From the cell containing the given text, extract its center point as (X, Y) coordinate. 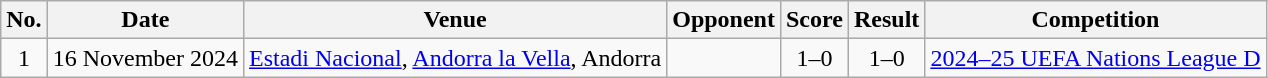
No. (24, 20)
Estadi Nacional, Andorra la Vella, Andorra (456, 58)
Date (145, 20)
Result (886, 20)
Competition (1096, 20)
2024–25 UEFA Nations League D (1096, 58)
Opponent (724, 20)
Venue (456, 20)
Score (814, 20)
1 (24, 58)
16 November 2024 (145, 58)
